Pinpoint the cell where the given text exists, returning its (X, Y) midpoint coordinate. 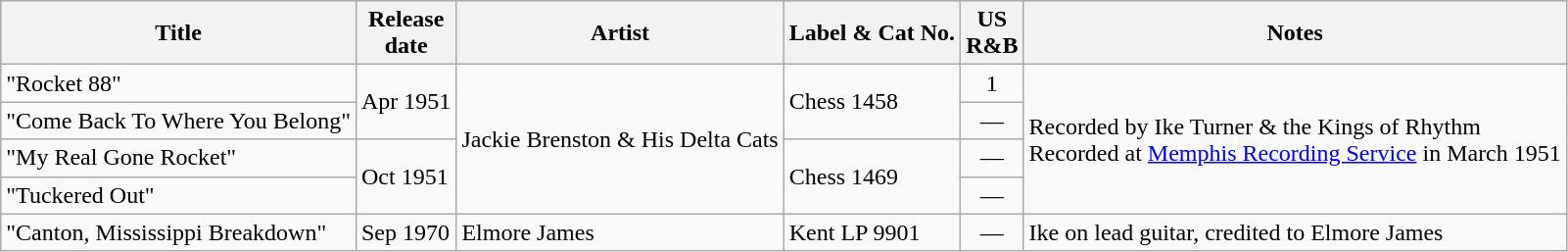
Releasedate (405, 33)
Label & Cat No. (872, 33)
Chess 1469 (872, 176)
Kent LP 9901 (872, 232)
"Tuckered Out" (178, 195)
USR&B (992, 33)
Notes (1295, 33)
Artist (620, 33)
Chess 1458 (872, 102)
Elmore James (620, 232)
"Come Back To Where You Belong" (178, 121)
Sep 1970 (405, 232)
"My Real Gone Rocket" (178, 158)
"Canton, Mississippi Breakdown" (178, 232)
Recorded by Ike Turner & the Kings of RhythmRecorded at Memphis Recording Service in March 1951 (1295, 139)
1 (992, 83)
Oct 1951 (405, 176)
Apr 1951 (405, 102)
Jackie Brenston & His Delta Cats (620, 139)
Title (178, 33)
"Rocket 88" (178, 83)
Ike on lead guitar, credited to Elmore James (1295, 232)
